Extract the (X, Y) coordinate from the center of the cell holding the provided text.  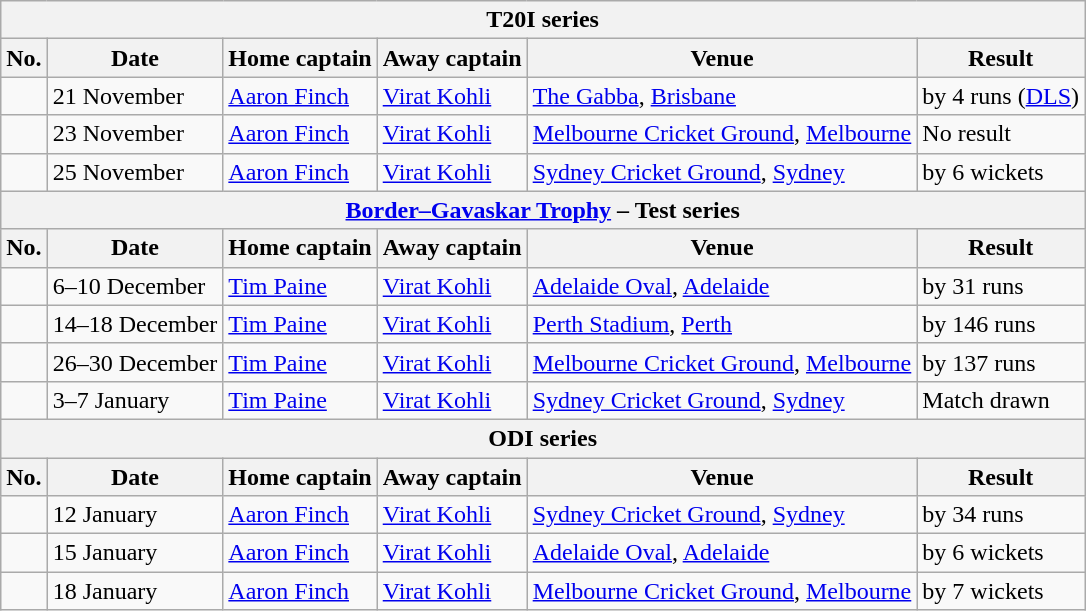
3–7 January (135, 400)
15 January (135, 553)
by 137 runs (1001, 362)
by 146 runs (1001, 324)
The Gabba, Brisbane (722, 96)
ODI series (543, 438)
by 34 runs (1001, 515)
by 7 wickets (1001, 591)
18 January (135, 591)
Match drawn (1001, 400)
T20I series (543, 20)
25 November (135, 172)
6–10 December (135, 286)
by 31 runs (1001, 286)
by 4 runs (DLS) (1001, 96)
No result (1001, 134)
12 January (135, 515)
23 November (135, 134)
21 November (135, 96)
Border–Gavaskar Trophy – Test series (543, 210)
Perth Stadium, Perth (722, 324)
14–18 December (135, 324)
26–30 December (135, 362)
